Extract the [X, Y] coordinate from the center of the cell holding the provided text.  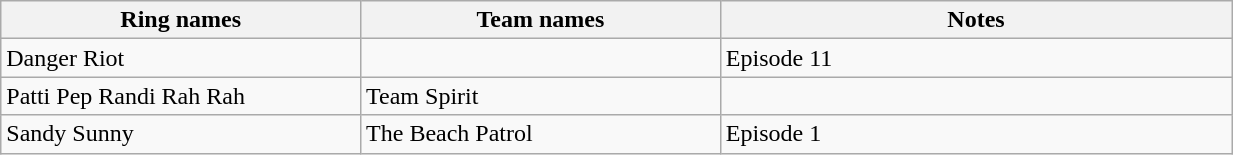
Notes [976, 20]
Sandy Sunny [181, 134]
Team names [541, 20]
Episode 1 [976, 134]
The Beach Patrol [541, 134]
Patti Pep Randi Rah Rah [181, 96]
Team Spirit [541, 96]
Ring names [181, 20]
Danger Riot [181, 58]
Episode 11 [976, 58]
